Output the [x, y] coordinate of the center of the cell containing the given text.  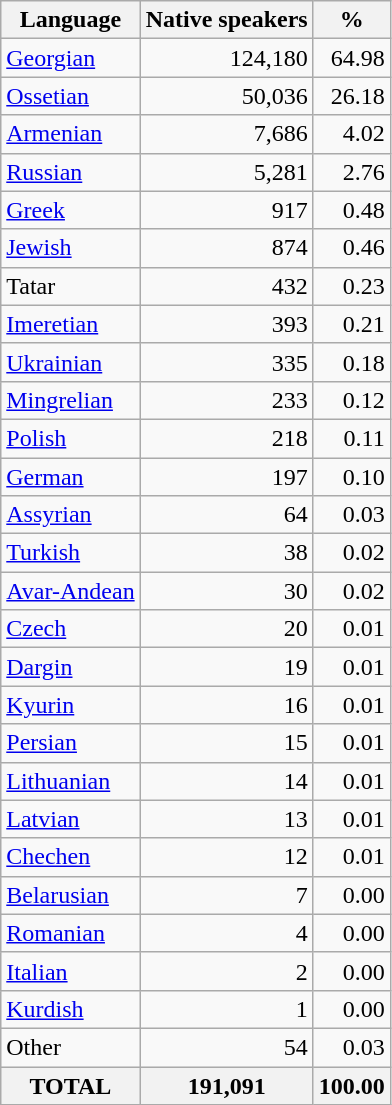
5,281 [226, 172]
Ossetian [70, 96]
0.11 [352, 438]
Ukrainian [70, 362]
Dargin [70, 667]
0.12 [352, 400]
13 [226, 819]
Latvian [70, 819]
0.21 [352, 324]
335 [226, 362]
191,091 [226, 1085]
0.23 [352, 286]
Avar-Andean [70, 591]
30 [226, 591]
874 [226, 248]
432 [226, 286]
1 [226, 1009]
54 [226, 1047]
0.46 [352, 248]
197 [226, 477]
Persian [70, 743]
Lithuanian [70, 781]
Jewish [70, 248]
4.02 [352, 134]
19 [226, 667]
Belarusian [70, 895]
393 [226, 324]
Turkish [70, 553]
12 [226, 857]
Mingrelian [70, 400]
Georgian [70, 58]
15 [226, 743]
TOTAL [70, 1085]
124,180 [226, 58]
20 [226, 629]
Polish [70, 438]
16 [226, 705]
2.76 [352, 172]
917 [226, 210]
% [352, 20]
Italian [70, 971]
50,036 [226, 96]
64 [226, 515]
Kyurin [70, 705]
Tatar [70, 286]
Russian [70, 172]
Assyrian [70, 515]
Native speakers [226, 20]
7,686 [226, 134]
Romanian [70, 933]
0.10 [352, 477]
4 [226, 933]
218 [226, 438]
7 [226, 895]
0.48 [352, 210]
233 [226, 400]
Imeretian [70, 324]
Kurdish [70, 1009]
26.18 [352, 96]
Czech [70, 629]
2 [226, 971]
100.00 [352, 1085]
Chechen [70, 857]
64.98 [352, 58]
Armenian [70, 134]
Greek [70, 210]
Other [70, 1047]
38 [226, 553]
German [70, 477]
14 [226, 781]
0.18 [352, 362]
Language [70, 20]
